Return the (X, Y) coordinate for the center point of the cell that contains the specified text.  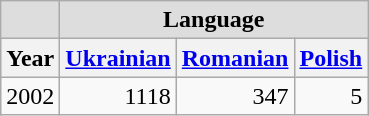
1118 (118, 96)
5 (331, 96)
Ukrainian (118, 58)
Year (30, 58)
Language (214, 20)
Polish (331, 58)
347 (235, 96)
2002 (30, 96)
Romanian (235, 58)
